Provide the [x, y] coordinate of the cell's center where the given text is located.  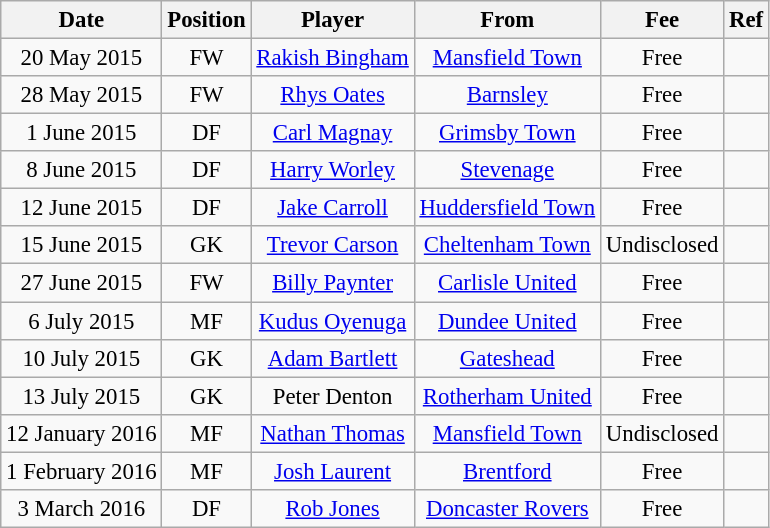
Cheltenham Town [507, 245]
Stevenage [507, 170]
Adam Bartlett [332, 358]
Huddersfield Town [507, 208]
Player [332, 20]
Billy Paynter [332, 283]
15 June 2015 [82, 245]
Rob Jones [332, 509]
Josh Laurent [332, 471]
Kudus Oyenuga [332, 321]
Peter Denton [332, 396]
Doncaster Rovers [507, 509]
12 January 2016 [82, 433]
Grimsby Town [507, 133]
Carlisle United [507, 283]
1 June 2015 [82, 133]
Gateshead [507, 358]
From [507, 20]
Trevor Carson [332, 245]
Rakish Bingham [332, 58]
Nathan Thomas [332, 433]
Barnsley [507, 95]
8 June 2015 [82, 170]
20 May 2015 [82, 58]
Carl Magnay [332, 133]
27 June 2015 [82, 283]
Rotherham United [507, 396]
10 July 2015 [82, 358]
Rhys Oates [332, 95]
Jake Carroll [332, 208]
Position [206, 20]
Harry Worley [332, 170]
Brentford [507, 471]
Fee [662, 20]
12 June 2015 [82, 208]
6 July 2015 [82, 321]
1 February 2016 [82, 471]
Date [82, 20]
Ref [746, 20]
28 May 2015 [82, 95]
Dundee United [507, 321]
3 March 2016 [82, 509]
13 July 2015 [82, 396]
